Scan for the cell matching the given text and deliver its [X, Y] coordinate at center. 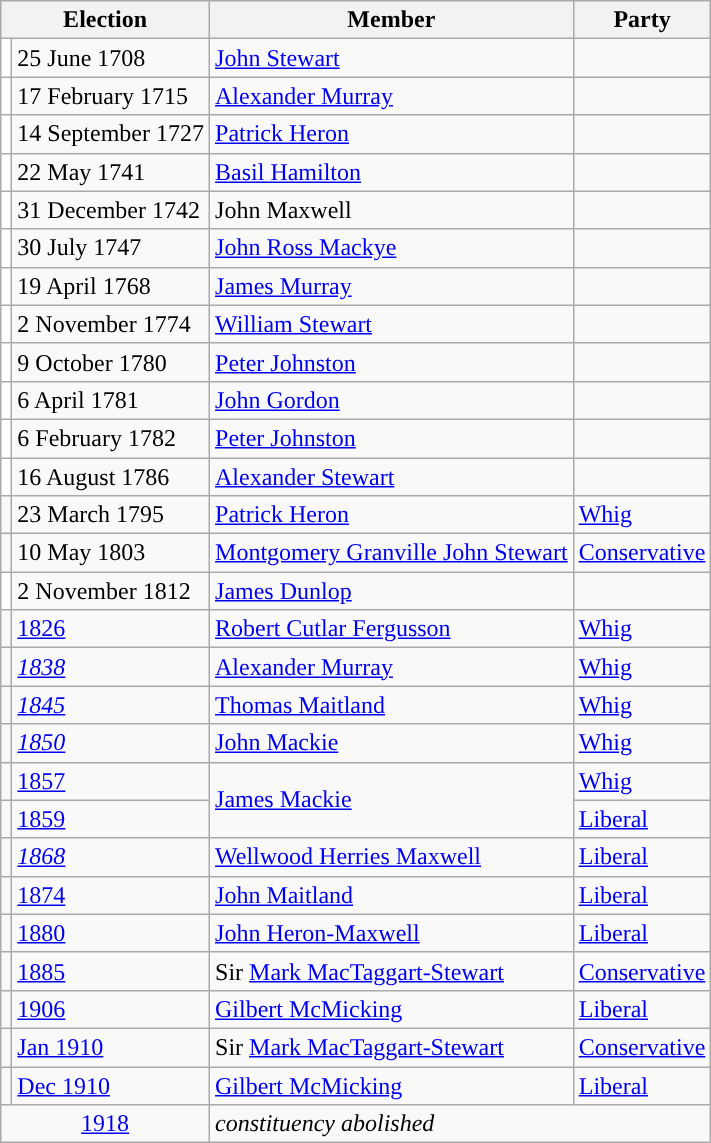
22 May 1741 [111, 172]
1906 [111, 1009]
Member [392, 20]
Party [642, 20]
14 September 1727 [111, 134]
John Maitland [392, 895]
Basil Hamilton [392, 172]
19 April 1768 [111, 286]
Alexander Stewart [392, 477]
1859 [111, 819]
Wellwood Herries Maxwell [392, 857]
Robert Cutlar Fergusson [392, 629]
1874 [111, 895]
1845 [111, 705]
31 December 1742 [111, 210]
Thomas Maitland [392, 705]
17 February 1715 [111, 96]
1885 [111, 971]
16 August 1786 [111, 477]
1868 [111, 857]
25 June 1708 [111, 58]
Jan 1910 [111, 1047]
Montgomery Granville John Stewart [392, 553]
1857 [111, 781]
6 February 1782 [111, 438]
James Dunlop [392, 591]
9 October 1780 [111, 362]
30 July 1747 [111, 248]
constituency abolished [460, 1124]
1850 [111, 743]
John Gordon [392, 400]
John Stewart [392, 58]
1826 [111, 629]
10 May 1803 [111, 553]
James Murray [392, 286]
2 November 1812 [111, 591]
1918 [106, 1124]
2 November 1774 [111, 324]
1838 [111, 667]
James Mackie [392, 800]
6 April 1781 [111, 400]
William Stewart [392, 324]
Election [106, 20]
Dec 1910 [111, 1085]
1880 [111, 933]
John Ross Mackye [392, 248]
John Maxwell [392, 210]
John Heron-Maxwell [392, 933]
23 March 1795 [111, 515]
John Mackie [392, 743]
